Pinpoint the cell where the given text exists, returning its [X, Y] midpoint coordinate. 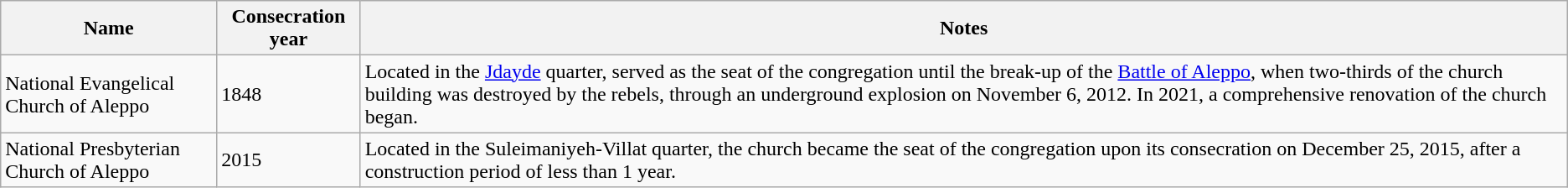
Consecration year [288, 29]
2015 [288, 159]
National Evangelical Church of Aleppo [109, 94]
Notes [963, 29]
1848 [288, 94]
National Presbyterian Church of Aleppo [109, 159]
Name [109, 29]
